Extract the [X, Y] coordinate from the center of the cell holding the provided text.  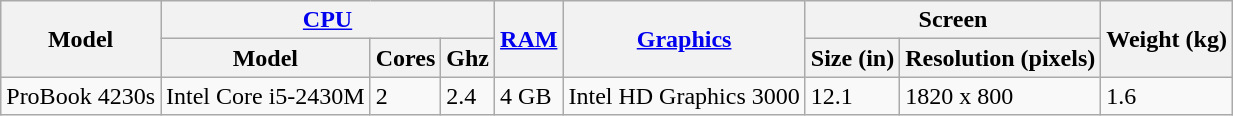
2 [406, 96]
4 GB [529, 96]
Graphics [684, 39]
12.1 [852, 96]
Intel Core i5-2430M [265, 96]
Screen [952, 20]
Cores [406, 58]
RAM [529, 39]
ProBook 4230s [81, 96]
Ghz [468, 58]
Intel HD Graphics 3000 [684, 96]
1.6 [1167, 96]
1820 x 800 [1000, 96]
2.4 [468, 96]
Size (in) [852, 58]
CPU [327, 20]
Resolution (pixels) [1000, 58]
Weight (kg) [1167, 39]
